From the cell containing the given text, extract its center point as [X, Y] coordinate. 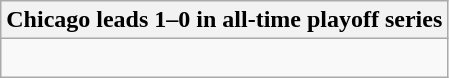
Chicago leads 1–0 in all-time playoff series [224, 20]
